Capture the cell that displays the provided text and extract its (x, y) central coordinate. 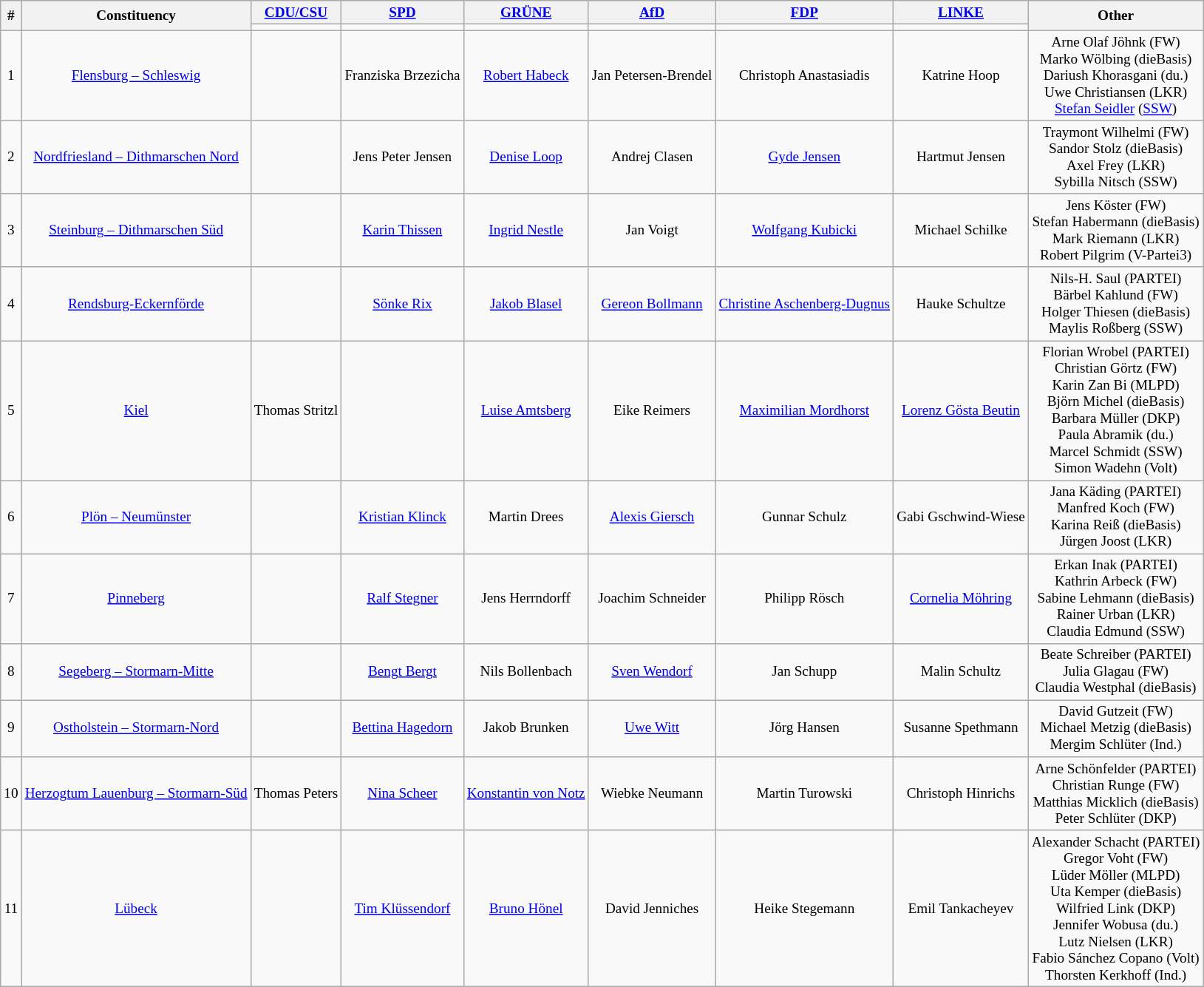
Thomas Stritzl (296, 410)
Beate Schreiber (PARTEI)Julia Glagau (FW)Claudia Westphal (dieBasis) (1116, 671)
Philipp Rösch (804, 599)
LINKE (961, 13)
Sönke Rix (402, 303)
David Gutzeit (FW)Michael Metzig (dieBasis)Mergim Schlüter (Ind.) (1116, 729)
Lübeck (136, 909)
Herzogtum Lauenburg – Stormarn-Süd (136, 794)
Kiel (136, 410)
Christoph Anastasiadis (804, 75)
Jan Petersen-Brendel (652, 75)
Jörg Hansen (804, 729)
Sven Wendorf (652, 671)
Michael Schilke (961, 231)
Andrej Clasen (652, 157)
Lorenz Gösta Beutin (961, 410)
Gunnar Schulz (804, 518)
Gereon Bollmann (652, 303)
Traymont Wilhelmi (FW)Sandor Stolz (dieBasis)Axel Frey (LKR)Sybilla Nitsch (SSW) (1116, 157)
Jens Peter Jensen (402, 157)
Franziska Brzezicha (402, 75)
Jakob Blasel (526, 303)
Arne Schönfelder (PARTEI)Christian Runge (FW)Matthias Micklich (dieBasis)Peter Schlüter (DKP) (1116, 794)
Susanne Spethmann (961, 729)
Luise Amtsberg (526, 410)
Ralf Stegner (402, 599)
Wiebke Neumann (652, 794)
GRÜNE (526, 13)
Martin Turowski (804, 794)
Gabi Gschwind-Wiese (961, 518)
Hartmut Jensen (961, 157)
Joachim Schneider (652, 599)
Rendsburg-Eckernförde (136, 303)
Bruno Hönel (526, 909)
11 (11, 909)
2 (11, 157)
Jens Köster (FW)Stefan Habermann (dieBasis)Mark Riemann (LKR)Robert Pilgrim (V-Partei3) (1116, 231)
Christoph Hinrichs (961, 794)
Arne Olaf Jöhnk (FW)Marko Wölbing (dieBasis)Dariush Khorasgani (du.)Uwe Christiansen (LKR)Stefan Seidler (SSW) (1116, 75)
8 (11, 671)
Maximilian Mordhorst (804, 410)
CDU/CSU (296, 13)
Hauke Schultze (961, 303)
Tim Klüssendorf (402, 909)
Uwe Witt (652, 729)
Ostholstein – Stormarn-Nord (136, 729)
AfD (652, 13)
Eike Reimers (652, 410)
Pinneberg (136, 599)
Jana Käding (PARTEI)Manfred Koch (FW)Karina Reiß (dieBasis)Jürgen Joost (LKR) (1116, 518)
David Jenniches (652, 909)
Thomas Peters (296, 794)
Heike Stegemann (804, 909)
# (11, 16)
Erkan Inak (PARTEI)Kathrin Arbeck (FW)Sabine Lehmann (dieBasis)Rainer Urban (LKR)Claudia Edmund (SSW) (1116, 599)
6 (11, 518)
Flensburg – Schleswig (136, 75)
Steinburg – Dithmarschen Süd (136, 231)
Alexis Giersch (652, 518)
7 (11, 599)
Nils-H. Saul (PARTEI)Bärbel Kahlund (FW)Holger Thiesen (dieBasis)Maylis Roßberg (SSW) (1116, 303)
Karin Thissen (402, 231)
Konstantin von Notz (526, 794)
Plön – Neumünster (136, 518)
Constituency (136, 16)
Jan Voigt (652, 231)
4 (11, 303)
Jan Schupp (804, 671)
Emil Tankacheyev (961, 909)
Robert Habeck (526, 75)
Nils Bollenbach (526, 671)
Segeberg – Stormarn-Mitte (136, 671)
9 (11, 729)
Christine Aschenberg-Dugnus (804, 303)
Nordfriesland – Dithmarschen Nord (136, 157)
Cornelia Möhring (961, 599)
Martin Drees (526, 518)
Bettina Hagedorn (402, 729)
Kristian Klinck (402, 518)
3 (11, 231)
10 (11, 794)
Nina Scheer (402, 794)
Gyde Jensen (804, 157)
Other (1116, 16)
Denise Loop (526, 157)
Jakob Brunken (526, 729)
1 (11, 75)
SPD (402, 13)
Katrine Hoop (961, 75)
Jens Herrndorff (526, 599)
Ingrid Nestle (526, 231)
Wolfgang Kubicki (804, 231)
Malin Schultz (961, 671)
FDP (804, 13)
5 (11, 410)
Bengt Bergt (402, 671)
